Detect which cell encompasses the target text, then output its [X, Y] center coordinate. 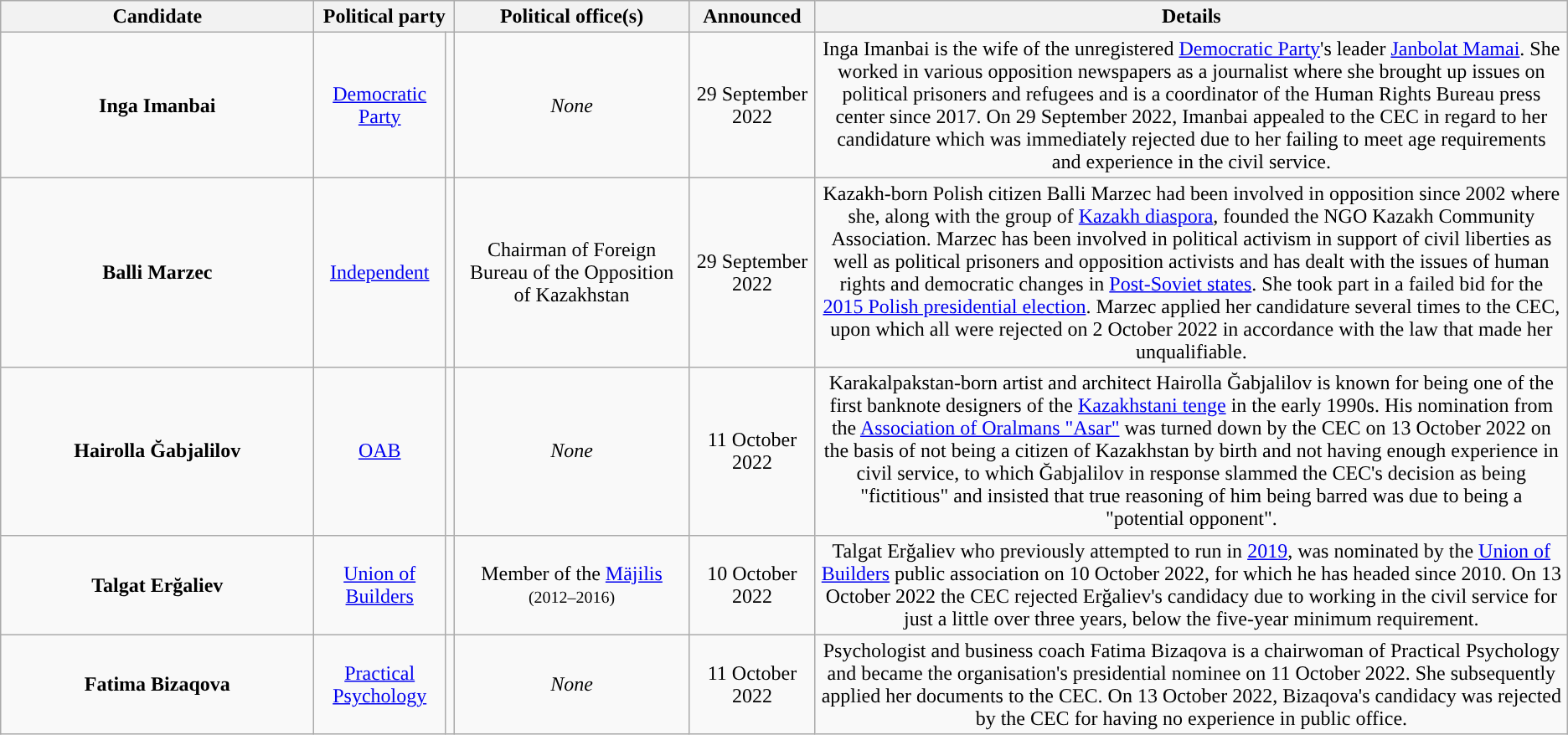
Inga Imanbai [157, 105]
Democratic Party [380, 105]
Hairolla Ğabjalilov [157, 451]
Announced [752, 17]
Fatima Bizaqova [157, 685]
Union of Builders [380, 584]
Chairman of Foreign Bureau of the Opposition of Kazakhstan [572, 273]
OAB [380, 451]
Talgat Erğaliev [157, 584]
Member of the Mäjilis(2012–2016) [572, 584]
10 October 2022 [752, 584]
Political party [384, 17]
Details [1191, 17]
Independent [380, 273]
Political office(s) [572, 17]
Balli Marzec [157, 273]
Practical Psychology [380, 685]
Candidate [157, 17]
